Provide the [X, Y] coordinate of the cell's center where the given text is located.  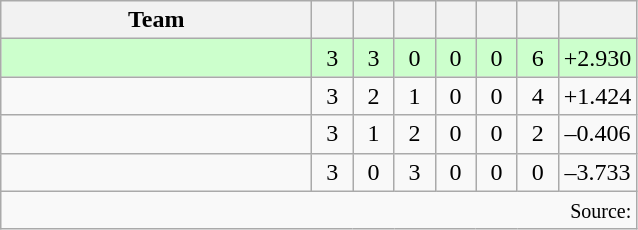
6 [538, 58]
4 [538, 96]
–0.406 [598, 134]
–3.733 [598, 172]
+2.930 [598, 58]
+1.424 [598, 96]
Source: [319, 210]
Team [156, 20]
